Capture the cell that displays the provided text and extract its [X, Y] central coordinate. 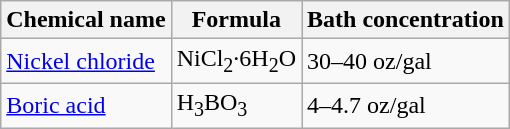
NiCl2·6H2O [236, 61]
30–40 oz/gal [406, 61]
Formula [236, 20]
Chemical name [86, 20]
Nickel chloride [86, 61]
H3BO3 [236, 105]
4–4.7 oz/gal [406, 105]
Bath concentration [406, 20]
Boric acid [86, 105]
